For the text-containing cell, return its midpoint in (X, Y) coordinate format. 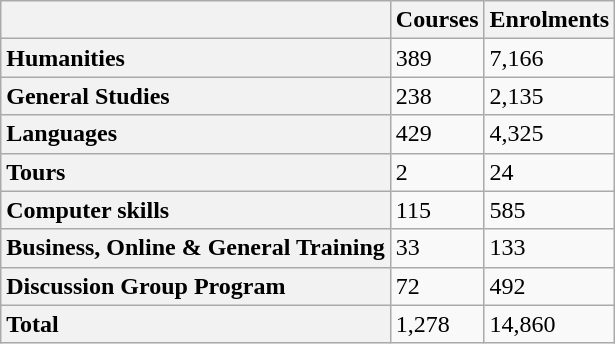
2 (437, 172)
Enrolments (550, 20)
7,166 (550, 58)
Total (196, 324)
General Studies (196, 96)
2,135 (550, 96)
33 (437, 248)
492 (550, 286)
Computer skills (196, 210)
Business, Online & General Training (196, 248)
24 (550, 172)
Languages (196, 134)
Discussion Group Program (196, 286)
429 (437, 134)
14,860 (550, 324)
133 (550, 248)
585 (550, 210)
Courses (437, 20)
4,325 (550, 134)
389 (437, 58)
1,278 (437, 324)
Tours (196, 172)
115 (437, 210)
238 (437, 96)
72 (437, 286)
Humanities (196, 58)
